Search for the cell housing the specified text and yield its (X, Y) center coordinate. 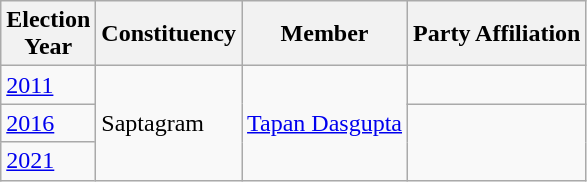
Party Affiliation (497, 34)
2016 (48, 123)
Tapan Dasgupta (325, 123)
Constituency (169, 34)
Member (325, 34)
2021 (48, 161)
2011 (48, 85)
Election Year (48, 34)
Saptagram (169, 123)
